Pinpoint the cell where the given text exists, returning its (X, Y) midpoint coordinate. 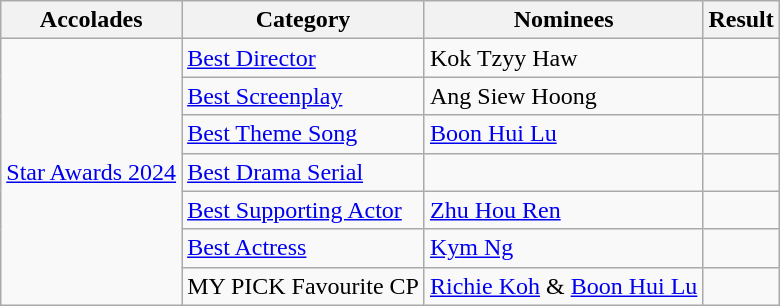
Best Actress (304, 248)
Nominees (563, 20)
Best Director (304, 58)
Result (741, 20)
Boon Hui Lu (563, 134)
Star Awards 2024 (92, 172)
Zhu Hou Ren (563, 210)
Ang Siew Hoong (563, 96)
Best Drama Serial (304, 172)
Richie Koh & Boon Hui Lu (563, 286)
Category (304, 20)
Kok Tzyy Haw (563, 58)
Kym Ng (563, 248)
Best Supporting Actor (304, 210)
Best Theme Song (304, 134)
Best Screenplay (304, 96)
Accolades (92, 20)
MY PICK Favourite CP (304, 286)
